From the cell containing the given text, extract its center point as [X, Y] coordinate. 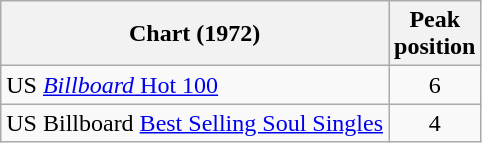
Peakposition [435, 34]
4 [435, 123]
US Billboard Hot 100 [195, 85]
US Billboard Best Selling Soul Singles [195, 123]
6 [435, 85]
Chart (1972) [195, 34]
